Determine the (x, y) coordinate at the center of the cell enclosing the given text.  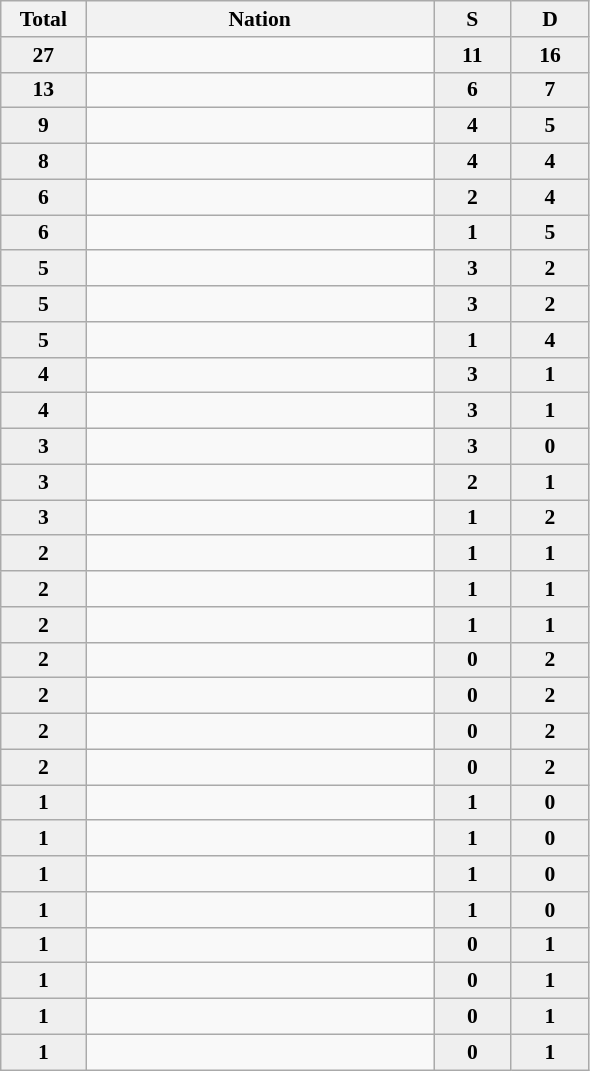
9 (44, 126)
16 (550, 55)
7 (550, 90)
8 (44, 162)
D (550, 19)
11 (473, 55)
13 (44, 90)
Total (44, 19)
S (473, 19)
Nation (260, 19)
27 (44, 55)
